For the text-containing cell, return its midpoint in [X, Y] coordinate format. 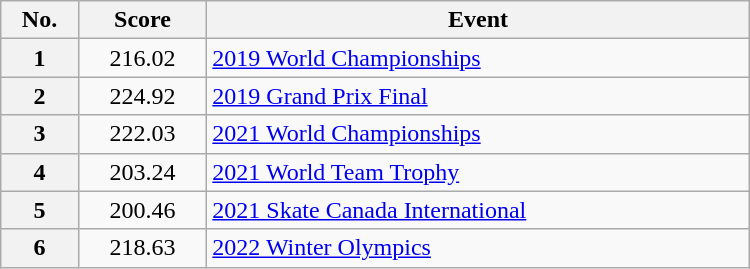
2021 World Championships [478, 134]
216.02 [142, 58]
Score [142, 20]
No. [40, 20]
2021 Skate Canada International [478, 210]
222.03 [142, 134]
2 [40, 96]
2019 Grand Prix Final [478, 96]
1 [40, 58]
3 [40, 134]
2021 World Team Trophy [478, 172]
203.24 [142, 172]
224.92 [142, 96]
2019 World Championships [478, 58]
Event [478, 20]
4 [40, 172]
200.46 [142, 210]
2022 Winter Olympics [478, 248]
6 [40, 248]
218.63 [142, 248]
5 [40, 210]
